Identify which cell holds the provided text, then report its (x, y) central coordinate. 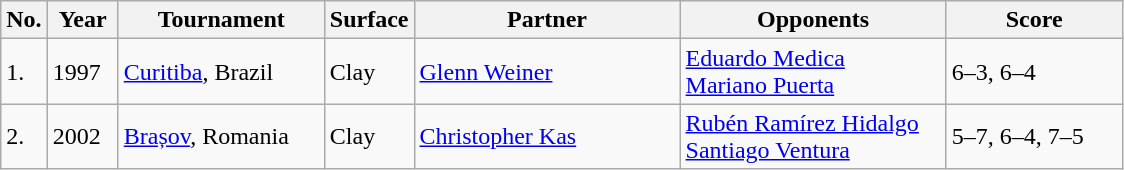
1997 (82, 72)
Glenn Weiner (547, 72)
6–3, 6–4 (1034, 72)
2. (24, 136)
Surface (369, 20)
Eduardo Medica Mariano Puerta (813, 72)
Tournament (221, 20)
1. (24, 72)
Curitiba, Brazil (221, 72)
2002 (82, 136)
Opponents (813, 20)
Year (82, 20)
Christopher Kas (547, 136)
Score (1034, 20)
Partner (547, 20)
Rubén Ramírez Hidalgo Santiago Ventura (813, 136)
5–7, 6–4, 7–5 (1034, 136)
No. (24, 20)
Brașov, Romania (221, 136)
